From the cell containing the given text, extract its center point as [x, y] coordinate. 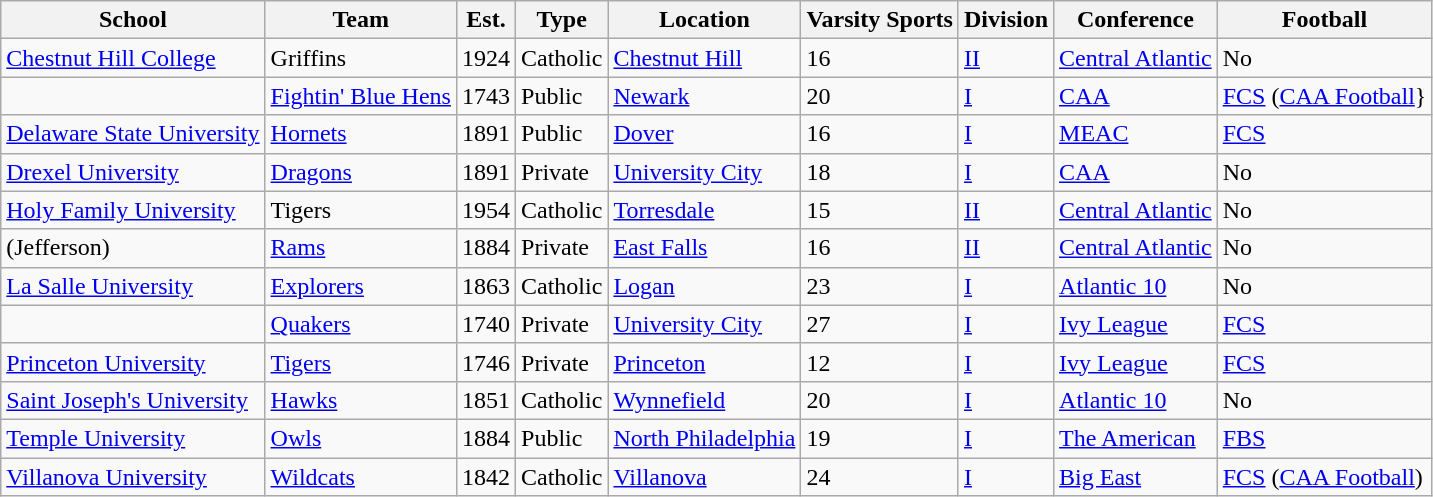
Hawks [360, 400]
Torresdale [704, 210]
23 [880, 286]
Type [562, 20]
Explorers [360, 286]
Division [1006, 20]
1746 [486, 362]
1743 [486, 96]
FCS (CAA Football) [1324, 477]
East Falls [704, 248]
FBS [1324, 438]
La Salle University [133, 286]
Wynnefield [704, 400]
MEAC [1136, 134]
Est. [486, 20]
Newark [704, 96]
Conference [1136, 20]
1924 [486, 58]
Logan [704, 286]
1842 [486, 477]
Location [704, 20]
24 [880, 477]
Temple University [133, 438]
FCS (CAA Football} [1324, 96]
19 [880, 438]
(Jefferson) [133, 248]
Owls [360, 438]
Chestnut Hill College [133, 58]
Griffins [360, 58]
Rams [360, 248]
18 [880, 172]
Varsity Sports [880, 20]
School [133, 20]
North Philadelphia [704, 438]
Fightin' Blue Hens [360, 96]
The American [1136, 438]
Holy Family University [133, 210]
1863 [486, 286]
Hornets [360, 134]
Villanova [704, 477]
Drexel University [133, 172]
1851 [486, 400]
Dragons [360, 172]
Saint Joseph's University [133, 400]
Football [1324, 20]
Quakers [360, 324]
Princeton University [133, 362]
1740 [486, 324]
Delaware State University [133, 134]
12 [880, 362]
15 [880, 210]
27 [880, 324]
Villanova University [133, 477]
1954 [486, 210]
Wildcats [360, 477]
Dover [704, 134]
Chestnut Hill [704, 58]
Princeton [704, 362]
Big East [1136, 477]
Team [360, 20]
